Return the [x, y] coordinate for the center point of the cell that contains the specified text.  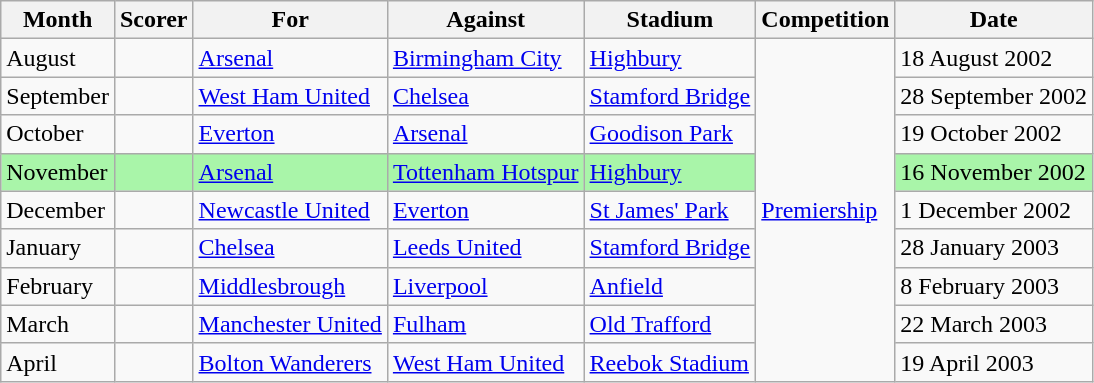
October [58, 134]
Reebok Stadium [670, 362]
Fulham [486, 324]
18 August 2002 [994, 58]
January [58, 248]
Liverpool [486, 286]
22 March 2003 [994, 324]
28 January 2003 [994, 248]
16 November 2002 [994, 172]
Manchester United [290, 324]
Tottenham Hotspur [486, 172]
November [58, 172]
Birmingham City [486, 58]
Competition [826, 20]
Scorer [154, 20]
Against [486, 20]
Goodison Park [670, 134]
Date [994, 20]
19 October 2002 [994, 134]
Bolton Wanderers [290, 362]
April [58, 362]
Month [58, 20]
For [290, 20]
St James' Park [670, 210]
Anfield [670, 286]
8 February 2003 [994, 286]
September [58, 96]
1 December 2002 [994, 210]
August [58, 58]
Old Trafford [670, 324]
Leeds United [486, 248]
Premiership [826, 210]
19 April 2003 [994, 362]
December [58, 210]
Stadium [670, 20]
Middlesbrough [290, 286]
28 September 2002 [994, 96]
Newcastle United [290, 210]
February [58, 286]
March [58, 324]
